Provide the [x, y] coordinate of the cell's center where the given text is located.  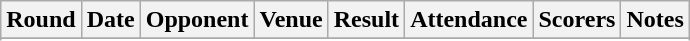
Round [41, 20]
Opponent [197, 20]
Venue [291, 20]
Attendance [469, 20]
Result [366, 20]
Notes [655, 20]
Scorers [577, 20]
Date [110, 20]
